Determine the [x, y] coordinate at the center of the cell enclosing the given text.  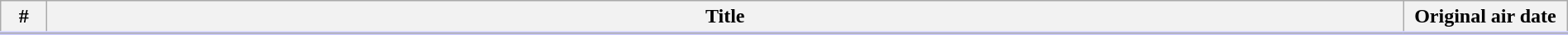
Original air date [1485, 17]
Title [725, 17]
# [24, 17]
